Find where the given text appears and provide that cell's center as (x, y) coordinate. 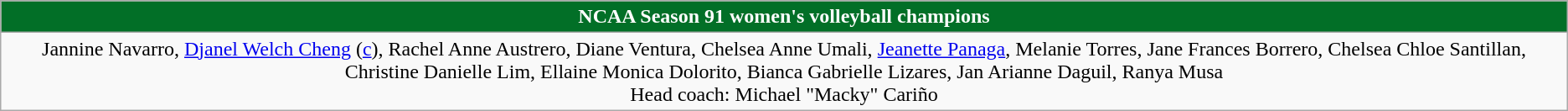
NCAA Season 91 women's volleyball champions (784, 17)
